Output the [X, Y] coordinate of the center of the cell containing the given text.  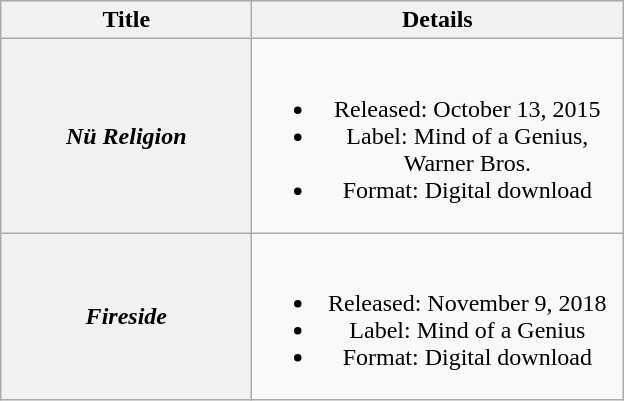
Released: November 9, 2018Label: Mind of a GeniusFormat: Digital download [438, 316]
Title [126, 20]
Nü Religion [126, 136]
Fireside [126, 316]
Released: October 13, 2015Label: Mind of a Genius, Warner Bros.Format: Digital download [438, 136]
Details [438, 20]
